Find where the given text appears and provide that cell's center as (X, Y) coordinate. 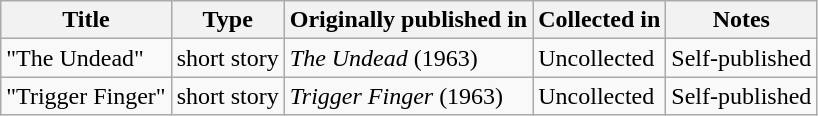
"The Undead" (86, 58)
Title (86, 20)
Collected in (600, 20)
Type (228, 20)
Notes (742, 20)
The Undead (1963) (408, 58)
Trigger Finger (1963) (408, 96)
"Trigger Finger" (86, 96)
Originally published in (408, 20)
